From the cell containing the given text, extract its center point as (x, y) coordinate. 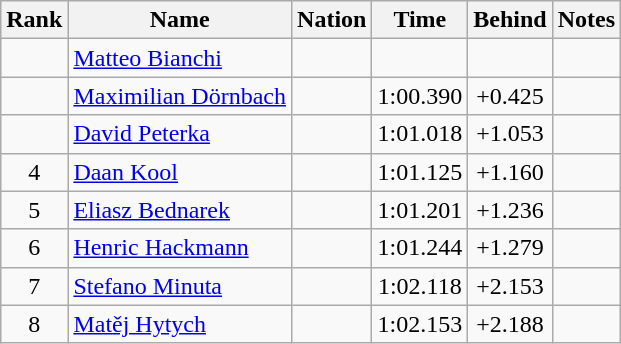
Daan Kool (180, 172)
1:01.244 (420, 248)
1:00.390 (420, 96)
+0.425 (510, 96)
Eliasz Bednarek (180, 210)
+1.160 (510, 172)
5 (34, 210)
David Peterka (180, 134)
8 (34, 324)
+1.236 (510, 210)
Henric Hackmann (180, 248)
6 (34, 248)
1:02.153 (420, 324)
Name (180, 20)
Notes (586, 20)
Maximilian Dörnbach (180, 96)
Matěj Hytych (180, 324)
+1.279 (510, 248)
+1.053 (510, 134)
1:02.118 (420, 286)
Matteo Bianchi (180, 58)
Rank (34, 20)
4 (34, 172)
+2.153 (510, 286)
Stefano Minuta (180, 286)
1:01.018 (420, 134)
7 (34, 286)
Time (420, 20)
1:01.125 (420, 172)
+2.188 (510, 324)
Nation (332, 20)
Behind (510, 20)
1:01.201 (420, 210)
